Search for the cell housing the specified text and yield its (X, Y) center coordinate. 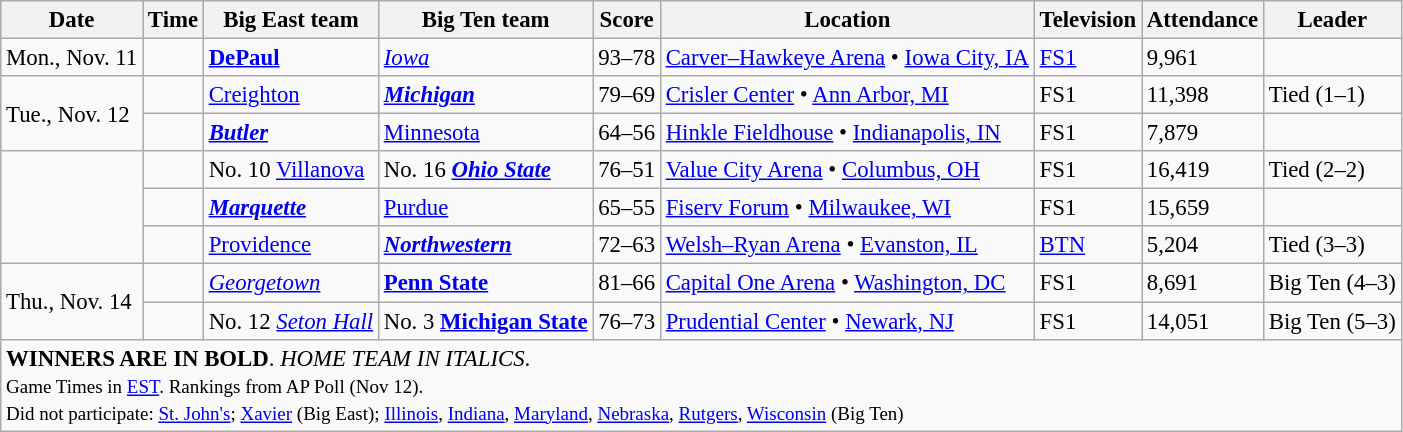
Marquette (290, 208)
Mon., Nov. 11 (72, 58)
Value City Arena • Columbus, OH (847, 170)
Time (174, 20)
Carver–Hawkeye Arena • Iowa City, IA (847, 58)
72–63 (627, 245)
76–73 (627, 321)
Big East team (290, 20)
Northwestern (485, 245)
Tied (2–2) (1332, 170)
Prudential Center • Newark, NJ (847, 321)
Date (72, 20)
Michigan (485, 95)
No. 10 Villanova (290, 170)
Tue., Nov. 12 (72, 114)
65–55 (627, 208)
Capital One Arena • Washington, DC (847, 283)
Big Ten (5–3) (1332, 321)
Tied (3–3) (1332, 245)
79–69 (627, 95)
16,419 (1203, 170)
5,204 (1203, 245)
Providence (290, 245)
Crisler Center • Ann Arbor, MI (847, 95)
Creighton (290, 95)
81–66 (627, 283)
Big Ten (4–3) (1332, 283)
64–56 (627, 133)
Fiserv Forum • Milwaukee, WI (847, 208)
15,659 (1203, 208)
DePaul (290, 58)
No. 3 Michigan State (485, 321)
93–78 (627, 58)
Georgetown (290, 283)
Penn State (485, 283)
Hinkle Fieldhouse • Indianapolis, IN (847, 133)
Big Ten team (485, 20)
Purdue (485, 208)
11,398 (1203, 95)
Thu., Nov. 14 (72, 302)
Location (847, 20)
Welsh–Ryan Arena • Evanston, IL (847, 245)
8,691 (1203, 283)
No. 12 Seton Hall (290, 321)
Minnesota (485, 133)
Leader (1332, 20)
7,879 (1203, 133)
76–51 (627, 170)
BTN (1088, 245)
Butler (290, 133)
Iowa (485, 58)
Score (627, 20)
9,961 (1203, 58)
Television (1088, 20)
14,051 (1203, 321)
Tied (1–1) (1332, 95)
Attendance (1203, 20)
No. 16 Ohio State (485, 170)
